Extract the (x, y) coordinate from the center of the cell holding the provided text.  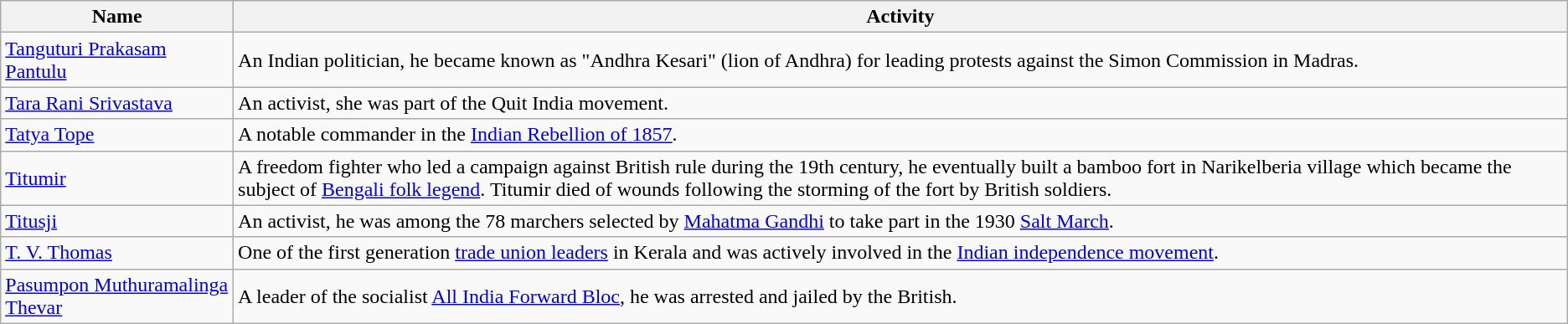
Titusji (117, 221)
An Indian politician, he became known as "Andhra Kesari" (lion of Andhra) for leading protests against the Simon Commission in Madras. (901, 60)
One of the first generation trade union leaders in Kerala and was actively involved in the Indian independence movement. (901, 253)
A notable commander in the Indian Rebellion of 1857. (901, 135)
An activist, he was among the 78 marchers selected by Mahatma Gandhi to take part in the 1930 Salt March. (901, 221)
Pasumpon Muthuramalinga Thevar (117, 296)
A leader of the socialist All India Forward Bloc, he was arrested and jailed by the British. (901, 296)
An activist, she was part of the Quit India movement. (901, 103)
Activity (901, 17)
Titumir (117, 177)
Name (117, 17)
Tanguturi Prakasam Pantulu (117, 60)
T. V. Thomas (117, 253)
Tatya Tope (117, 135)
Tara Rani Srivastava (117, 103)
